Output the (X, Y) coordinate of the center of the cell containing the given text.  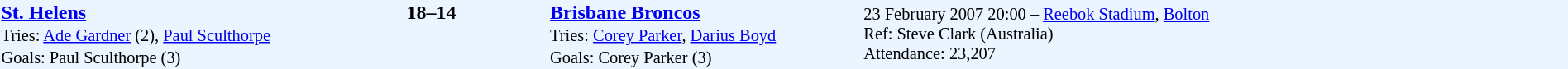
Tries: Corey Parker, Darius Boyd (706, 36)
St. Helens (157, 12)
18–14 (431, 12)
23 February 2007 20:00 – Reebok Stadium, BoltonRef: Steve Clark (Australia)Attendance: 23,207 (1216, 34)
Brisbane Broncos (706, 12)
Tries: Ade Gardner (2), Paul Sculthorpe (157, 36)
Goals: Corey Parker (3) (706, 57)
Goals: Paul Sculthorpe (3) (157, 57)
